Search for the cell housing the specified text and yield its [X, Y] center coordinate. 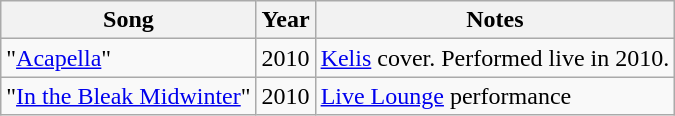
Live Lounge performance [495, 96]
"In the Bleak Midwinter" [128, 96]
Year [286, 20]
Kelis cover. Performed live in 2010. [495, 58]
"Acapella" [128, 58]
Song [128, 20]
Notes [495, 20]
